Scan for the cell matching the given text and deliver its [X, Y] coordinate at center. 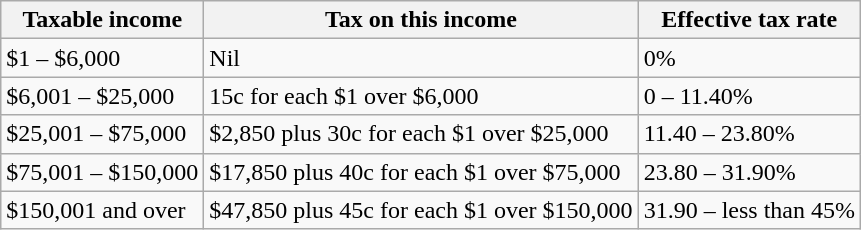
31.90 – less than 45% [749, 210]
$25,001 – $75,000 [102, 134]
Effective tax rate [749, 20]
Tax on this income [421, 20]
0% [749, 58]
0 – 11.40% [749, 96]
$17,850 plus 40c for each $1 over $75,000 [421, 172]
$150,001 and over [102, 210]
$47,850 plus 45c for each $1 over $150,000 [421, 210]
23.80 – 31.90% [749, 172]
$75,001 – $150,000 [102, 172]
Nil [421, 58]
$2,850 plus 30c for each $1 over $25,000 [421, 134]
$1 – $6,000 [102, 58]
15c for each $1 over $6,000 [421, 96]
$6,001 – $25,000 [102, 96]
11.40 – 23.80% [749, 134]
Taxable income [102, 20]
